Output the (x, y) coordinate of the center of the cell containing the given text.  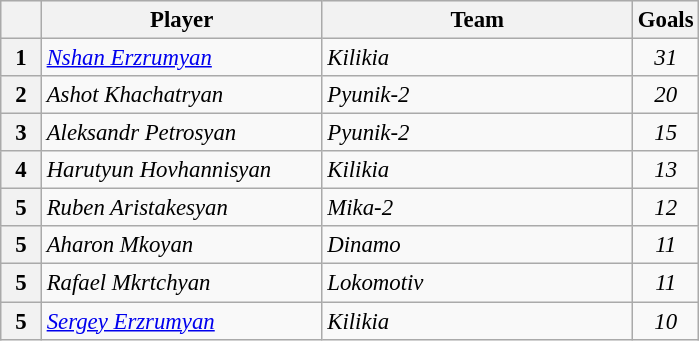
15 (666, 133)
Aharon Mkoyan (182, 245)
Mika-2 (478, 208)
Ruben Aristakesyan (182, 208)
31 (666, 58)
2 (22, 95)
Sergey Erzrumyan (182, 321)
10 (666, 321)
Aleksandr Petrosyan (182, 133)
Player (182, 20)
3 (22, 133)
Dinamo (478, 245)
Rafael Mkrtchyan (182, 283)
20 (666, 95)
Goals (666, 20)
Lokomotiv (478, 283)
1 (22, 58)
Nshan Erzrumyan (182, 58)
Harutyun Hovhannisyan (182, 170)
4 (22, 170)
Team (478, 20)
12 (666, 208)
13 (666, 170)
Ashot Khachatryan (182, 95)
